Identify which cell holds the provided text, then report its [x, y] central coordinate. 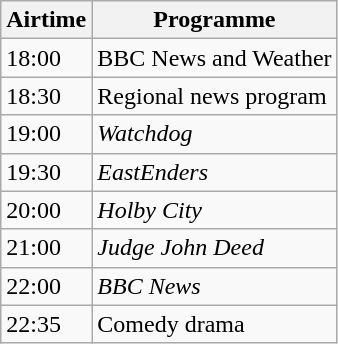
22:35 [46, 324]
19:30 [46, 172]
18:30 [46, 96]
21:00 [46, 248]
19:00 [46, 134]
Programme [214, 20]
Airtime [46, 20]
BBC News [214, 286]
Comedy drama [214, 324]
Holby City [214, 210]
Judge John Deed [214, 248]
BBC News and Weather [214, 58]
Watchdog [214, 134]
Regional news program [214, 96]
20:00 [46, 210]
22:00 [46, 286]
18:00 [46, 58]
EastEnders [214, 172]
